Search for the cell housing the specified text and yield its [x, y] center coordinate. 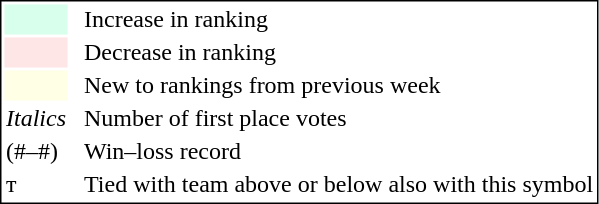
Italics [36, 119]
Decrease in ranking [338, 53]
(#–#) [36, 151]
т [36, 185]
Increase in ranking [338, 19]
Win–loss record [338, 151]
Number of first place votes [338, 119]
New to rankings from previous week [338, 85]
Tied with team above or below also with this symbol [338, 185]
